Identify which cell holds the provided text, then report its (x, y) central coordinate. 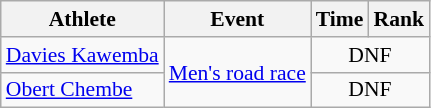
Time (340, 19)
Men's road race (238, 72)
Obert Chembe (82, 90)
Athlete (82, 19)
Event (238, 19)
Rank (400, 19)
Davies Kawemba (82, 55)
